Determine the (x, y) coordinate at the center of the cell enclosing the given text.  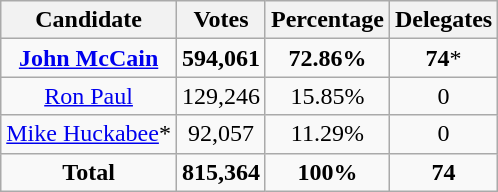
72.86% (327, 58)
129,246 (220, 96)
11.29% (327, 134)
Ron Paul (89, 96)
100% (327, 172)
92,057 (220, 134)
Mike Huckabee* (89, 134)
Percentage (327, 20)
74* (443, 58)
John McCain (89, 58)
Total (89, 172)
Votes (220, 20)
15.85% (327, 96)
74 (443, 172)
594,061 (220, 58)
815,364 (220, 172)
Candidate (89, 20)
Delegates (443, 20)
